Scan for the cell matching the given text and deliver its [x, y] coordinate at center. 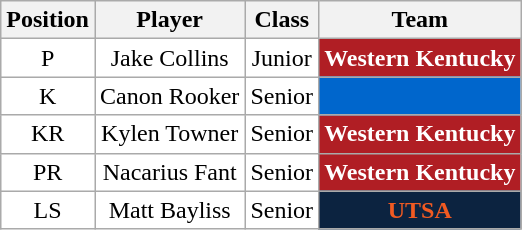
PR [48, 172]
Nacarius Fant [169, 172]
Position [48, 20]
Class [282, 20]
K [48, 96]
UTSA [420, 210]
Junior [282, 58]
Canon Rooker [169, 96]
Matt Bayliss [169, 210]
LS [48, 210]
P [48, 58]
Jake Collins [169, 58]
Team [420, 20]
Kylen Towner [169, 134]
Player [169, 20]
KR [48, 134]
